Return the (X, Y) coordinate for the center point of the cell that contains the specified text.  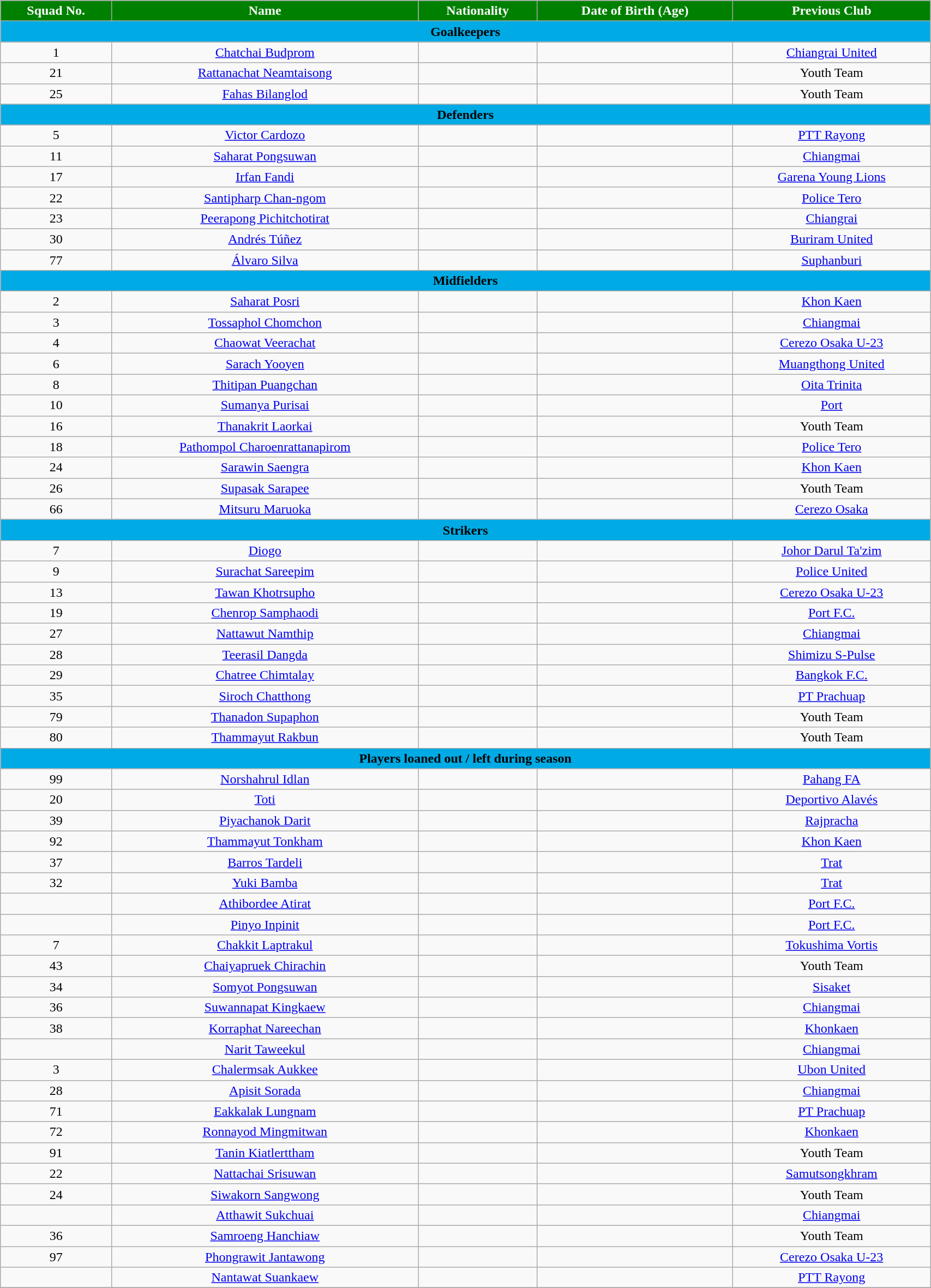
19 (56, 613)
Shimizu S-Pulse (832, 655)
77 (56, 260)
Diogo (265, 550)
17 (56, 177)
99 (56, 779)
Players loaned out / left during season (466, 758)
Sumanya Purisai (265, 405)
Pinyo Inpinit (265, 925)
Saharat Posri (265, 302)
20 (56, 800)
37 (56, 862)
23 (56, 218)
Chiangrai United (832, 52)
Norshahrul Idlan (265, 779)
Buriram United (832, 239)
91 (56, 1153)
Cerezo Osaka (832, 509)
Strikers (466, 530)
Surachat Sareepim (265, 571)
1 (56, 52)
Tanin Kiatlerttham (265, 1153)
Bangkok F.C. (832, 675)
5 (56, 135)
25 (56, 94)
Police United (832, 571)
Defenders (466, 115)
Chaowat Veerachat (265, 343)
6 (56, 364)
Chaiyapruek Chirachin (265, 966)
Siwakorn Sangwong (265, 1194)
Pathompol Charoenrattanapirom (265, 447)
Suwannapat Kingkaew (265, 1008)
27 (56, 634)
Fahas Bilanglod (265, 94)
Chatchai Budprom (265, 52)
18 (56, 447)
Toti (265, 800)
Álvaro Silva (265, 260)
13 (56, 592)
Pahang FA (832, 779)
Rajpracha (832, 820)
Andrés Túñez (265, 239)
8 (56, 385)
Nattawut Namthip (265, 634)
35 (56, 696)
38 (56, 1028)
26 (56, 488)
71 (56, 1111)
92 (56, 841)
Garena Young Lions (832, 177)
Tossaphol Chomchon (265, 322)
Squad No. (56, 11)
Mitsuru Maruoka (265, 509)
Korraphat Nareechan (265, 1028)
Sisaket (832, 987)
Nantawat Suankaew (265, 1278)
Samroeng Hanchiaw (265, 1236)
97 (56, 1256)
Barros Tardeli (265, 862)
80 (56, 738)
39 (56, 820)
Piyachanok Darit (265, 820)
Thanakrit Laorkai (265, 426)
Thitipan Puangchan (265, 385)
Nattachai Srisuwan (265, 1173)
72 (56, 1132)
Oita Trinita (832, 385)
Yuki Bamba (265, 883)
79 (56, 717)
Apisit Sorada (265, 1091)
Peerapong Pichitchotirat (265, 218)
Port (832, 405)
Previous Club (832, 11)
Chenrop Samphaodi (265, 613)
Rattanachat Neamtaisong (265, 73)
Thanadon Supaphon (265, 717)
Thammayut Rakbun (265, 738)
Phongrawit Jantawong (265, 1256)
Athibordee Atirat (265, 903)
Siroch Chatthong (265, 696)
Tawan Khotrsupho (265, 592)
Chalermsak Aukkee (265, 1070)
Sarach Yooyen (265, 364)
34 (56, 987)
Chakkit Laptrakul (265, 945)
Santipharp Chan-ngom (265, 197)
43 (56, 966)
Name (265, 11)
Date of Birth (Age) (635, 11)
29 (56, 675)
Chatree Chimtalay (265, 675)
Suphanburi (832, 260)
2 (56, 302)
11 (56, 156)
Midfielders (466, 281)
4 (56, 343)
Narit Taweekul (265, 1049)
Samutsongkhram (832, 1173)
16 (56, 426)
Chiangrai (832, 218)
Muangthong United (832, 364)
Saharat Pongsuwan (265, 156)
Victor Cardozo (265, 135)
Thammayut Tonkham (265, 841)
21 (56, 73)
Somyot Pongsuwan (265, 987)
Tokushima Vortis (832, 945)
Goalkeepers (466, 32)
Teerasil Dangda (265, 655)
10 (56, 405)
Nationality (478, 11)
30 (56, 239)
Irfan Fandi (265, 177)
Johor Darul Ta'zim (832, 550)
Ubon United (832, 1070)
32 (56, 883)
Sarawin Saengra (265, 468)
Supasak Sarapee (265, 488)
66 (56, 509)
Atthawit Sukchuai (265, 1215)
9 (56, 571)
Deportivo Alavés (832, 800)
Eakkalak Lungnam (265, 1111)
Ronnayod Mingmitwan (265, 1132)
